Capture the cell that displays the provided text and extract its (X, Y) central coordinate. 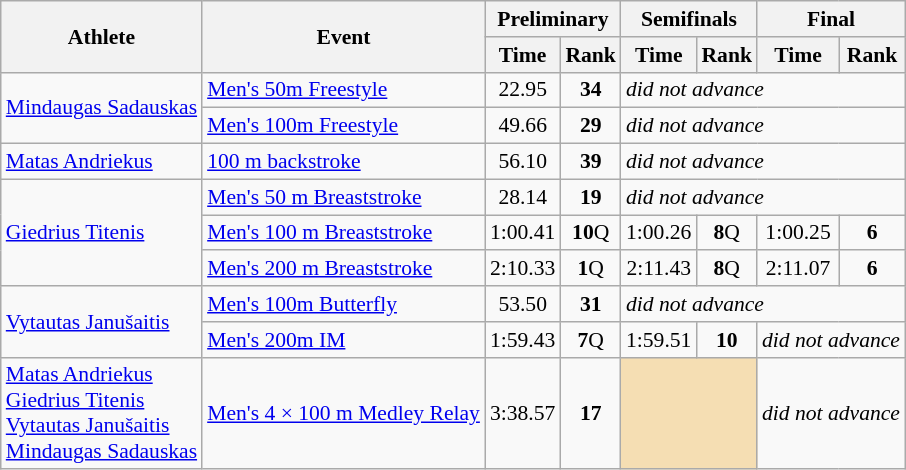
Men's 200 m Breaststroke (344, 269)
31 (590, 304)
2:11.07 (798, 269)
19 (590, 197)
Men's 50m Freestyle (344, 90)
Vytautas Janušaitis (102, 322)
Men's 200m IM (344, 340)
Men's 100m Freestyle (344, 126)
Event (344, 36)
Athlete (102, 36)
34 (590, 90)
2:11.43 (658, 269)
49.66 (522, 126)
22.95 (522, 90)
Preliminary (553, 19)
1:00.25 (798, 233)
Final (831, 19)
1:59.51 (658, 340)
Mindaugas Sadauskas (102, 108)
39 (590, 162)
Giedrius Titenis (102, 232)
10Q (590, 233)
17 (590, 413)
Men's 4 × 100 m Medley Relay (344, 413)
28.14 (522, 197)
1:00.26 (658, 233)
7Q (590, 340)
Men's 100 m Breaststroke (344, 233)
1:59.43 (522, 340)
Matas AndriekusGiedrius TitenisVytautas JanušaitisMindaugas Sadauskas (102, 413)
Semifinals (689, 19)
3:38.57 (522, 413)
Men's 50 m Breaststroke (344, 197)
56.10 (522, 162)
Matas Andriekus (102, 162)
1Q (590, 269)
10 (726, 340)
53.50 (522, 304)
2:10.33 (522, 269)
100 m backstroke (344, 162)
1:00.41 (522, 233)
29 (590, 126)
Men's 100m Butterfly (344, 304)
